Find where the given text appears and provide that cell's center as (X, Y) coordinate. 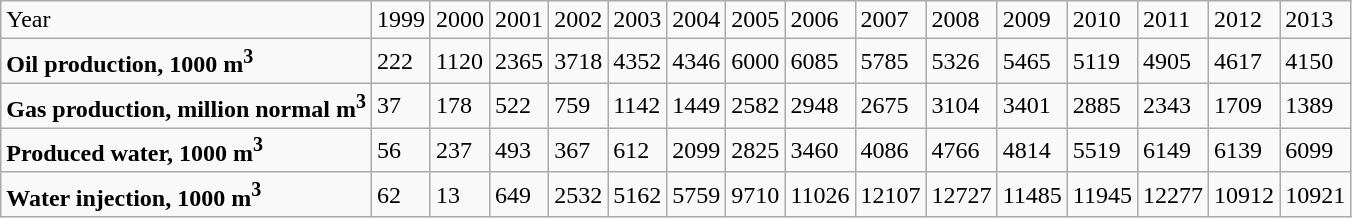
1449 (696, 106)
6149 (1172, 150)
Oil production, 1000 m3 (186, 62)
11485 (1032, 194)
2008 (962, 20)
222 (400, 62)
2099 (696, 150)
2582 (756, 106)
2001 (520, 20)
2002 (578, 20)
6000 (756, 62)
5465 (1032, 62)
3718 (578, 62)
2012 (1244, 20)
2013 (1316, 20)
12277 (1172, 194)
2011 (1172, 20)
9710 (756, 194)
12727 (962, 194)
522 (520, 106)
4766 (962, 150)
5326 (962, 62)
178 (460, 106)
237 (460, 150)
Gas production, million normal m3 (186, 106)
612 (638, 150)
1389 (1316, 106)
62 (400, 194)
2675 (890, 106)
367 (578, 150)
5759 (696, 194)
1709 (1244, 106)
11945 (1102, 194)
2343 (1172, 106)
2003 (638, 20)
2006 (820, 20)
2009 (1032, 20)
6139 (1244, 150)
2004 (696, 20)
4086 (890, 150)
Water injection, 1000 m3 (186, 194)
2365 (520, 62)
4905 (1172, 62)
3460 (820, 150)
4814 (1032, 150)
1999 (400, 20)
2825 (756, 150)
5519 (1102, 150)
Produced water, 1000 m3 (186, 150)
2010 (1102, 20)
2007 (890, 20)
13 (460, 194)
2948 (820, 106)
1120 (460, 62)
2532 (578, 194)
2000 (460, 20)
4346 (696, 62)
5119 (1102, 62)
6099 (1316, 150)
56 (400, 150)
4617 (1244, 62)
10912 (1244, 194)
3401 (1032, 106)
10921 (1316, 194)
493 (520, 150)
759 (578, 106)
12107 (890, 194)
11026 (820, 194)
4352 (638, 62)
3104 (962, 106)
5162 (638, 194)
Year (186, 20)
4150 (1316, 62)
6085 (820, 62)
5785 (890, 62)
37 (400, 106)
2885 (1102, 106)
649 (520, 194)
2005 (756, 20)
1142 (638, 106)
